Identify which cell holds the provided text, then report its [x, y] central coordinate. 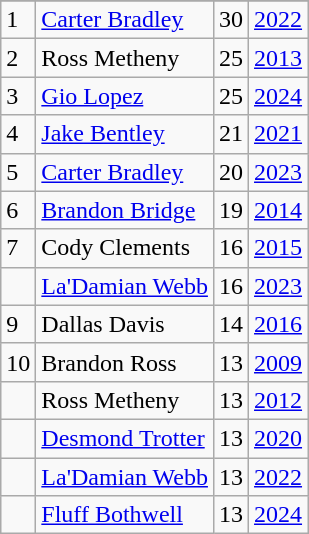
19 [230, 210]
Fluff Bothwell [125, 515]
Brandon Bridge [125, 210]
2012 [278, 400]
2009 [278, 362]
2014 [278, 210]
20 [230, 172]
2020 [278, 438]
Dallas Davis [125, 324]
10 [18, 362]
21 [230, 134]
2021 [278, 134]
2015 [278, 248]
30 [230, 20]
Brandon Ross [125, 362]
5 [18, 172]
14 [230, 324]
Jake Bentley [125, 134]
9 [18, 324]
2013 [278, 58]
6 [18, 210]
Desmond Trotter [125, 438]
Cody Clements [125, 248]
2 [18, 58]
1 [18, 20]
2016 [278, 324]
Gio Lopez [125, 96]
3 [18, 96]
4 [18, 134]
7 [18, 248]
